Identify which cell holds the provided text, then report its (x, y) central coordinate. 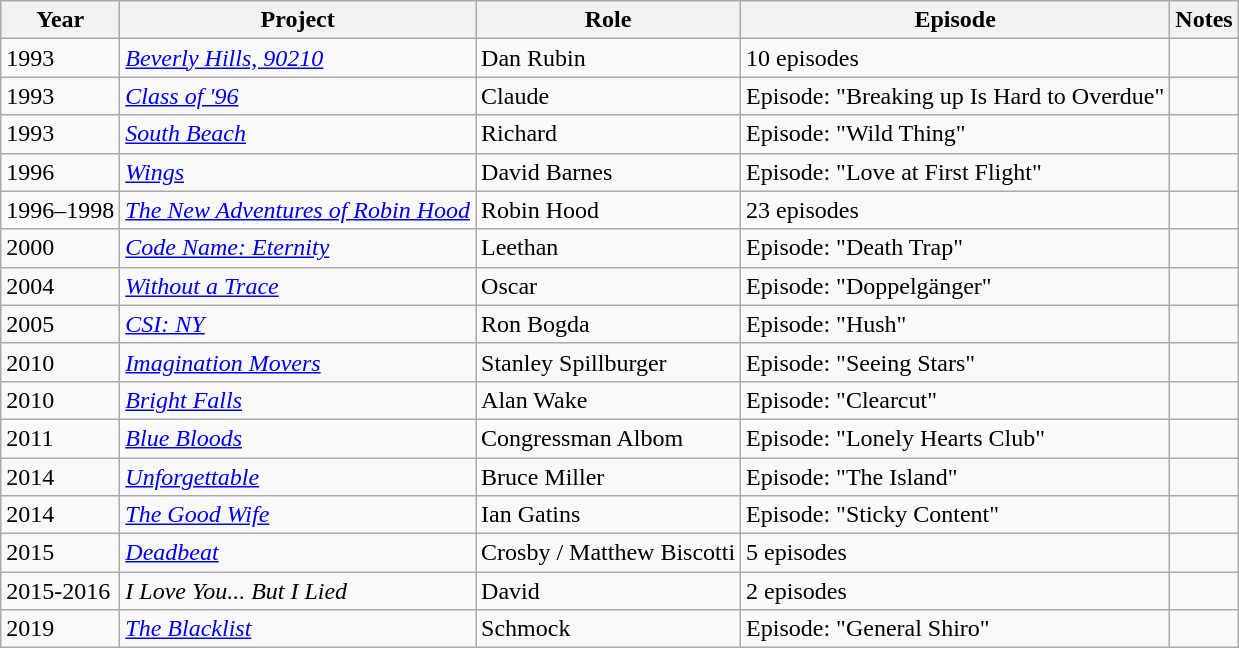
Episode: "Seeing Stars" (956, 362)
Ron Bogda (608, 324)
Blue Bloods (298, 438)
Richard (608, 134)
Schmock (608, 629)
Year (60, 20)
Role (608, 20)
2011 (60, 438)
Episode: "Clearcut" (956, 400)
Beverly Hills, 90210 (298, 58)
Leethan (608, 248)
2004 (60, 286)
The Good Wife (298, 515)
2 episodes (956, 591)
Alan Wake (608, 400)
The New Adventures of Robin Hood (298, 210)
Unforgettable (298, 477)
Robin Hood (608, 210)
Episode (956, 20)
2019 (60, 629)
Class of '96 (298, 96)
Episode: "Wild Thing" (956, 134)
Code Name: Eternity (298, 248)
Episode: "Hush" (956, 324)
Claude (608, 96)
Deadbeat (298, 553)
Project (298, 20)
1996–1998 (60, 210)
Episode: "Lonely Hearts Club" (956, 438)
Episode: "Doppelgänger" (956, 286)
Congressman Albom (608, 438)
Oscar (608, 286)
Dan Rubin (608, 58)
Crosby / Matthew Biscotti (608, 553)
Imagination Movers (298, 362)
Episode: "Love at First Flight" (956, 172)
South Beach (298, 134)
23 episodes (956, 210)
Bright Falls (298, 400)
Stanley Spillburger (608, 362)
I Love You... But I Lied (298, 591)
Bruce Miller (608, 477)
Episode: "The Island" (956, 477)
2005 (60, 324)
David (608, 591)
Without a Trace (298, 286)
David Barnes (608, 172)
10 episodes (956, 58)
2015-2016 (60, 591)
CSI: NY (298, 324)
Wings (298, 172)
Notes (1204, 20)
5 episodes (956, 553)
Episode: "Death Trap" (956, 248)
1996 (60, 172)
2000 (60, 248)
Episode: "Breaking up Is Hard to Overdue" (956, 96)
Episode: "Sticky Content" (956, 515)
The Blacklist (298, 629)
Ian Gatins (608, 515)
2015 (60, 553)
Episode: "General Shiro" (956, 629)
